Search for the cell housing the specified text and yield its [x, y] center coordinate. 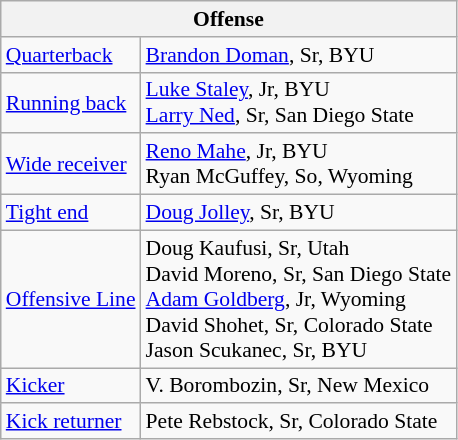
V. Borombozin, Sr, New Mexico [299, 386]
Luke Staley, Jr, BYULarry Ned, Sr, San Diego State [299, 102]
Reno Mahe, Jr, BYURyan McGuffey, So, Wyoming [299, 164]
Wide receiver [71, 164]
Running back [71, 102]
Offensive Line [71, 299]
Doug Jolley, Sr, BYU [299, 213]
Quarterback [71, 55]
Brandon Doman, Sr, BYU [299, 55]
Doug Kaufusi, Sr, UtahDavid Moreno, Sr, San Diego StateAdam Goldberg, Jr, WyomingDavid Shohet, Sr, Colorado StateJason Scukanec, Sr, BYU [299, 299]
Pete Rebstock, Sr, Colorado State [299, 422]
Kick returner [71, 422]
Kicker [71, 386]
Offense [228, 19]
Tight end [71, 213]
